Pinpoint the cell where the given text exists, returning its [X, Y] midpoint coordinate. 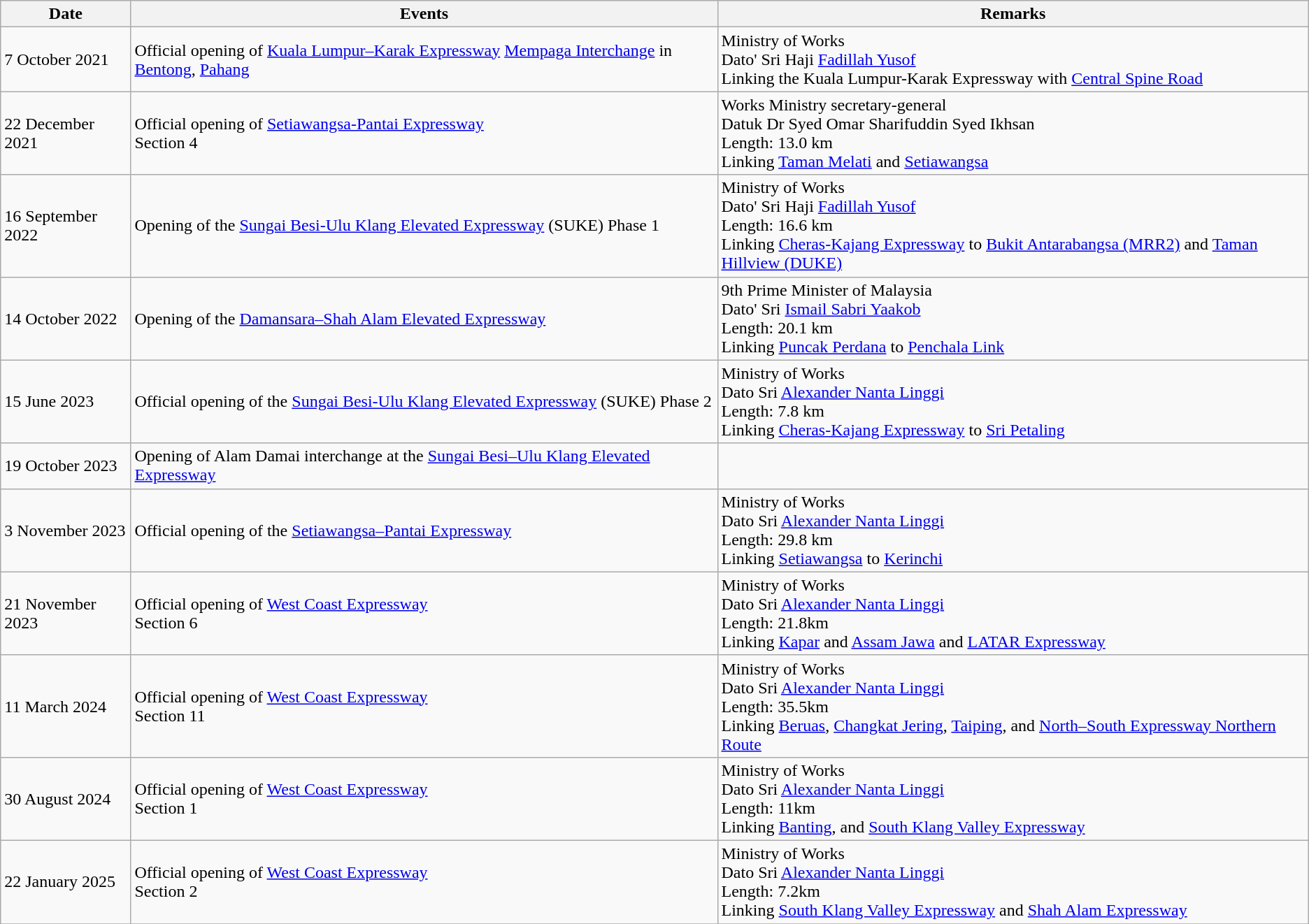
11 March 2024 [66, 706]
Ministry of Works Dato' Sri Haji Fadillah YusofLinking the Kuala Lumpur-Karak Expressway with Central Spine Road [1013, 59]
16 September 2022 [66, 226]
22 January 2025 [66, 882]
Official opening of West Coast Expressway Section 2 [424, 882]
Ministry of Works Dato' Sri Haji Fadillah YusofLength: 16.6 kmLinking Cheras-Kajang Expressway to Bukit Antarabangsa (MRR2) and Taman Hillview (DUKE) [1013, 226]
Ministry of Works Dato Sri Alexander Nanta LinggiLength: 11kmLinking Banting, and South Klang Valley Expressway [1013, 798]
Official opening of the Sungai Besi-Ulu Klang Elevated Expressway (SUKE) Phase 2 [424, 401]
15 June 2023 [66, 401]
22 December 2021 [66, 133]
Remarks [1013, 14]
Ministry of Works Dato Sri Alexander Nanta LinggiLength: 7.8 kmLinking Cheras-Kajang Expressway to Sri Petaling [1013, 401]
9th Prime Minister of Malaysia Dato' Sri Ismail Sabri YaakobLength: 20.1 kmLinking Puncak Perdana to Penchala Link [1013, 319]
19 October 2023 [66, 465]
Official opening of West Coast Expressway Section 1 [424, 798]
Official opening of Setiawangsa-Pantai ExpresswaySection 4 [424, 133]
Opening of the Damansara–Shah Alam Elevated Expressway [424, 319]
Official opening of Kuala Lumpur–Karak Expressway Mempaga Interchange in Bentong, Pahang [424, 59]
7 October 2021 [66, 59]
Official opening of West Coast Expressway Section 6 [424, 614]
3 November 2023 [66, 530]
Opening of the Sungai Besi-Ulu Klang Elevated Expressway (SUKE) Phase 1 [424, 226]
Ministry of Works Dato Sri Alexander Nanta LinggiLength: 35.5kmLinking Beruas, Changkat Jering, Taiping, and North–South Expressway Northern Route [1013, 706]
21 November 2023 [66, 614]
Official opening of the Setiawangsa–Pantai Expressway [424, 530]
Opening of Alam Damai interchange at the Sungai Besi–Ulu Klang Elevated Expressway [424, 465]
Ministry of Works Dato Sri Alexander Nanta LinggiLength: 29.8 km Linking Setiawangsa to Kerinchi [1013, 530]
Works Ministry secretary-generalDatuk Dr Syed Omar Sharifuddin Syed IkhsanLength: 13.0 km Linking Taman Melati and Setiawangsa [1013, 133]
14 October 2022 [66, 319]
Official opening of West Coast Expressway Section 11 [424, 706]
30 August 2024 [66, 798]
Ministry of Works Dato Sri Alexander Nanta LinggiLength: 21.8kmLinking Kapar and Assam Jawa and LATAR Expressway [1013, 614]
Ministry of Works Dato Sri Alexander Nanta LinggiLength: 7.2kmLinking South Klang Valley Expressway and Shah Alam Expressway [1013, 882]
Date [66, 14]
Events [424, 14]
